Extract the (x, y) coordinate from the center of the cell holding the provided text.  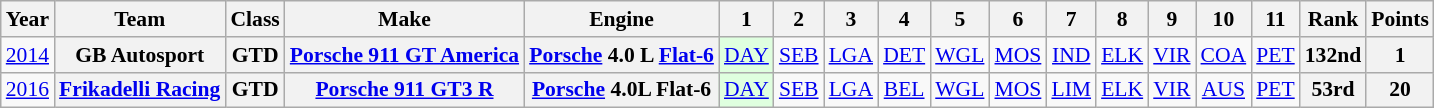
Frikadelli Racing (140, 90)
Porsche 4.0 L Flat-6 (622, 55)
Porsche 4.0L Flat-6 (622, 90)
5 (960, 19)
20 (1400, 90)
GB Autosport (140, 55)
6 (1018, 19)
53rd (1334, 90)
LIM (1071, 90)
132nd (1334, 55)
2 (799, 19)
AUS (1224, 90)
2016 (28, 90)
11 (1276, 19)
Team (140, 19)
8 (1122, 19)
Porsche 911 GT America (404, 55)
Class (254, 19)
Rank (1334, 19)
Make (404, 19)
2014 (28, 55)
9 (1172, 19)
3 (851, 19)
BEL (904, 90)
DET (904, 55)
Year (28, 19)
10 (1224, 19)
Points (1400, 19)
4 (904, 19)
Engine (622, 19)
7 (1071, 19)
COA (1224, 55)
IND (1071, 55)
Porsche 911 GT3 R (404, 90)
